Identify which cell holds the provided text, then report its [x, y] central coordinate. 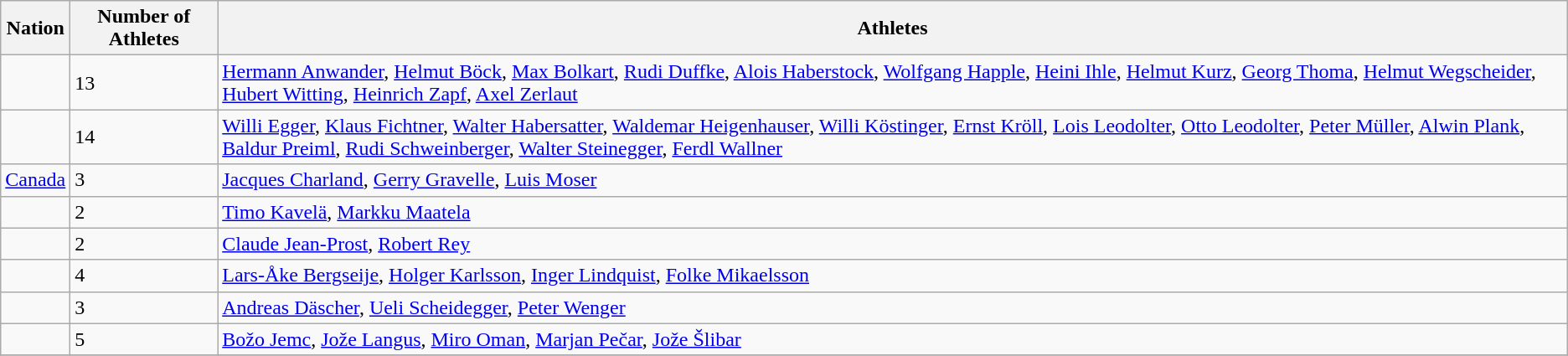
5 [144, 339]
Božo Jemc, Jože Langus, Miro Oman, Marjan Pečar, Jože Šlibar [893, 339]
Timo Kavelä, Markku Maatela [893, 212]
Number of Athletes [144, 28]
Jacques Charland, Gerry Gravelle, Luis Moser [893, 180]
14 [144, 137]
4 [144, 276]
Andreas Däscher, Ueli Scheidegger, Peter Wenger [893, 307]
Canada [35, 180]
Claude Jean-Prost, Robert Rey [893, 244]
Nation [35, 28]
13 [144, 82]
Athletes [893, 28]
Lars-Åke Bergseije, Holger Karlsson, Inger Lindquist, Folke Mikaelsson [893, 276]
